Locate the cell with the specified text and output its [X, Y] center coordinate. 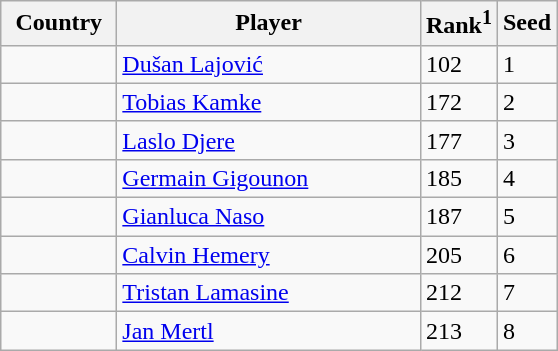
Germain Gigounon [269, 178]
212 [458, 293]
102 [458, 64]
185 [458, 178]
Seed [526, 24]
8 [526, 331]
Laslo Djere [269, 140]
Country [59, 24]
Rank1 [458, 24]
7 [526, 293]
Calvin Hemery [269, 255]
1 [526, 64]
Tristan Lamasine [269, 293]
Jan Mertl [269, 331]
5 [526, 217]
172 [458, 102]
205 [458, 255]
Dušan Lajović [269, 64]
177 [458, 140]
213 [458, 331]
2 [526, 102]
6 [526, 255]
4 [526, 178]
187 [458, 217]
Player [269, 24]
Tobias Kamke [269, 102]
3 [526, 140]
Gianluca Naso [269, 217]
